Provide the [x, y] coordinate of the cell's center where the given text is located.  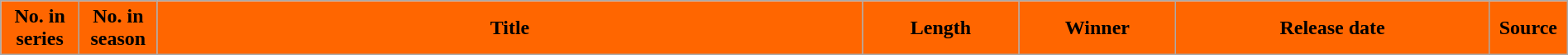
Release date [1333, 28]
No. inseries [40, 28]
Length [941, 28]
Winner [1097, 28]
No. inseason [117, 28]
Source [1528, 28]
Title [509, 28]
